Extract the [x, y] coordinate from the center of the cell holding the provided text.  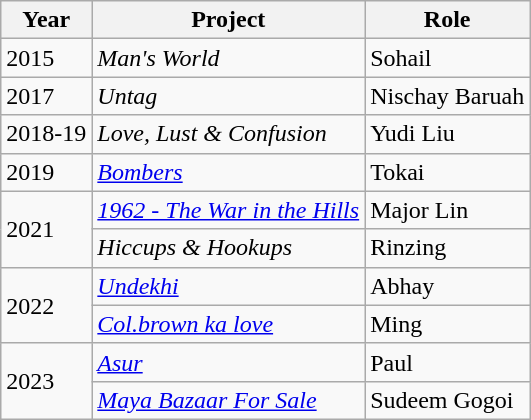
Asur [228, 362]
2015 [46, 58]
Man's World [228, 58]
Sohail [448, 58]
Love, Lust & Confusion [228, 134]
Major Lin [448, 210]
Untag [228, 96]
Abhay [448, 286]
Rinzing [448, 248]
Yudi Liu [448, 134]
2017 [46, 96]
Nischay Baruah [448, 96]
Sudeem Gogoi [448, 400]
2018-19 [46, 134]
Bombers [228, 172]
Undekhi [228, 286]
Paul [448, 362]
Year [46, 20]
Project [228, 20]
2021 [46, 229]
Ming [448, 324]
Col.brown ka love [228, 324]
1962 - The War in the Hills [228, 210]
2023 [46, 381]
Tokai [448, 172]
Role [448, 20]
2022 [46, 305]
2019 [46, 172]
Hiccups & Hookups [228, 248]
Maya Bazaar For Sale [228, 400]
